Capture the cell that displays the provided text and extract its (x, y) central coordinate. 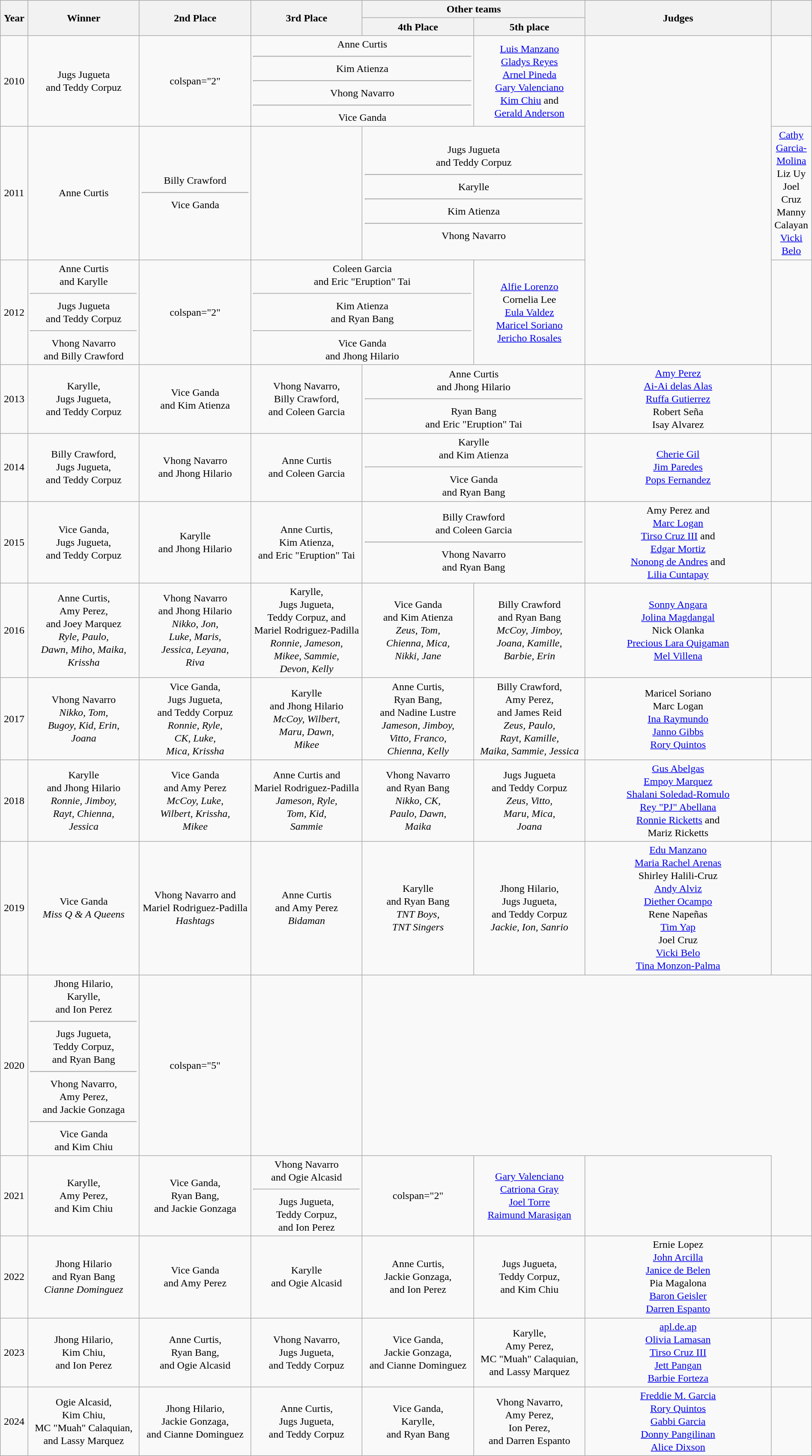
2019 (15, 908)
2016 (15, 631)
Vice Ganda and Kim Atienza (195, 399)
Karylle and Kim AtienzaVice Ganda and Ryan Bang (474, 467)
2024 (15, 1421)
2022 (15, 1277)
Anne Curtis and Jhong HilarioRyan Bangand Eric "Eruption" Tai (474, 399)
Judges (678, 18)
Karylleand Jhong HilarioRonnie, Jimboy,Rayt, Chienna,Jessica (84, 800)
Coleen Garciaand Eric "Eruption" TaiKim Atienzaand Ryan BangVice Ganda and Jhong Hilario (362, 312)
Vhong Navarroand Ryan BangNikko, CK,Paulo, Dawn,Maika (418, 800)
Vice Ganda,Jackie Gonzaga,and Cianne Dominguez (418, 1353)
Jhong Hilarioand Ryan BangCianne Dominguez (84, 1277)
2nd Place (195, 18)
Billy Crawfordand Coleen GarciaVhong Navarroand Ryan Bang (474, 542)
Maricel SorianoMarc LoganIna RaymundoJanno GibbsRory Quintos (678, 719)
Alfie LorenzoCornelia LeeEula ValdezMaricel SorianoJericho Rosales (529, 312)
Sonny AngaraJolina MagdangalNick OlankaPrecious Lara QuigamanMel Villena (678, 631)
Freddie M. GarciaRory QuintosGabbi GarciaDonny PangilinanAlice Dixson (678, 1421)
Karylle,Jugs Jugueta,and Teddy Corpuz (84, 399)
Vice Gandaand Amy Perez (195, 1277)
Anne Curtis,Kim Atienza,and Eric "Eruption" Tai (307, 542)
Edu ManzanoMaria Rachel ArenasShirley Halili-CruzAndy AlvizDiether OcampoRene NapeñasTim YapJoel CruzVicki BeloTina Monzon-Palma (678, 908)
Other teams (474, 9)
Winner (84, 18)
2010 (15, 81)
Jhong Hilario,Jackie Gonzaga,and Cianne Dominguez (195, 1421)
Vice GandaMiss Q & A Queens (84, 908)
2018 (15, 800)
2023 (15, 1353)
Cherie GilJim ParedesPops Fernandez (678, 467)
2020 (15, 1065)
4th Place (418, 27)
Jhong Hilario,Kim Chiu,and Ion Perez (84, 1353)
Year (15, 18)
Karylleand Ryan BangTNT Boys, TNT Singers (418, 908)
Luis ManzanoGladys ReyesArnel PinedaGary ValencianoKim Chiu andGerald Anderson (529, 81)
Vhong Navarro andMariel Rodriguez-PadillaHashtags (195, 908)
Ogie Alcasid,Kim Chiu,MC "Muah" Calaquian,and Lassy Marquez (84, 1421)
Gary ValencianoCatriona GrayJoel TorreRaimund Marasigan (529, 1196)
Anne Curtis,Jugs Jugueta,and Teddy Corpuz (307, 1421)
Jugs Juguetaand Teddy CorpuzZeus, Vitto,Maru, Mica, Joana (529, 800)
Vice Ganda,Jugs Jugueta,and Teddy CorpuzRonnie, Ryle,CK, Luke,Mica, Krissha (195, 719)
Billy Crawford,Jugs Jugueta,and Teddy Corpuz (84, 467)
Vice Ganda,Karylle,and Ryan Bang (418, 1421)
2014 (15, 467)
Vhong Navarroand Jhong HilarioNikko, Jon,Luke, Maris,Jessica, Leyana,Riva (195, 631)
Karylle,Amy Perez,and Kim Chiu (84, 1196)
Vice Gandaand Kim AtienzaZeus, Tom,Chienna, Mica,Nikki, Jane (418, 631)
Vice Ganda,Jugs Jugueta,and Teddy Corpuz (84, 542)
Karylleand Jhong Hilario (195, 542)
Jhong Hilario,Jugs Jugueta,and Teddy Corpuz Jackie, Ion, Sanrio (529, 908)
Jhong Hilario,Karylle,and Ion PerezJugs Jugueta,Teddy Corpuz,and Ryan BangVhong Navarro,Amy Perez,and Jackie GonzagaVice Gandaand Kim Chiu (84, 1065)
5th place (529, 27)
Anne Curtisand Coleen Garcia (307, 467)
Karylle,Amy Perez,MC "Muah" Calaquian,and Lassy Marquez (529, 1353)
colspan="5" (195, 1065)
Ernie LopezJohn ArcillaJanice de BelenPia MagalonaBaron GeislerDarren Espanto (678, 1277)
Jugs Jugueta and Teddy Corpuz (84, 81)
Vhong Navarroand Jhong Hilario (195, 467)
Anne Curtis,Jackie Gonzaga,and Ion Perez (418, 1277)
Vice Ganda,Ryan Bang,and Jackie Gonzaga (195, 1196)
Billy Crawford,Amy Perez,and James ReidZeus, Paulo,Rayt, Kamille,Maika, Sammie, Jessica (529, 719)
Vhong Navarroand Ogie AlcasidJugs Jugueta,Teddy Corpuz,and Ion Perez (307, 1196)
2011 (15, 193)
Anne Curtis (84, 193)
Karylleand Ogie Alcasid (307, 1277)
Jugs Juguetaand Teddy CorpuzKarylleKim AtienzaVhong Navarro (474, 193)
Vhong Navarro,Amy Perez,Ion Perez,and Darren Espanto (529, 1421)
Amy Perez andMarc LoganTirso Cruz III andEdgar MortizNonong de Andres andLilia Cuntapay (678, 542)
Vice Gandaand Amy PerezMcCoy, Luke,Wilbert, Krissha,Mikee (195, 800)
Vhong NavarroNikko, Tom,Bugoy, Kid, Erin,Joana (84, 719)
Billy CrawfordVice Ganda (195, 193)
2017 (15, 719)
2021 (15, 1196)
Vhong Navarro,Jugs Jugueta,and Teddy Corpuz (307, 1353)
Anne Curtis,Ryan Bang,and Ogie Alcasid (195, 1353)
Amy PerezAi-Ai delas AlasRuffa GutierrezRobert SeñaIsay Alvarez (678, 399)
Cathy Garcia-MolinaLiz UyJoel CruzManny CalayanVicki Belo (791, 193)
Jugs Jugueta,Teddy Corpuz,and Kim Chiu (529, 1277)
Karylle,Jugs Jugueta,Teddy Corpuz, andMariel Rodriguez-PadillaRonnie, Jameson,Mikee, Sammie,Devon, Kelly (307, 631)
Billy Crawfordand Ryan BangMcCoy, Jimboy,Joana, Kamille,Barbie, Erin (529, 631)
Karylleand Jhong HilarioMcCoy, Wilbert,Maru, Dawn,Mikee (307, 719)
Anne Curtisand KarylleJugs Juguetaand Teddy CorpuzVhong Navarroand Billy Crawford (84, 312)
Anne Curtis,Amy Perez,and Joey MarquezRyle, Paulo,Dawn, Miho, Maika,Krissha (84, 631)
Anne CurtisKim AtienzaVhong NavarroVice Ganda (362, 81)
apl.de.apOlivia LamasanTirso Cruz IIIJett PanganBarbie Forteza (678, 1353)
3rd Place (307, 18)
2015 (15, 542)
Vhong Navarro,Billy Crawford,and Coleen Garcia (307, 399)
Anne Curtisand Amy PerezBidaman (307, 908)
Anne Curtis,Ryan Bang,and Nadine LustreJameson, Jimboy,Vitto, Franco,Chienna, Kelly (418, 719)
2013 (15, 399)
Anne Curtis and Mariel Rodriguez-PadillaJameson, Ryle,Tom, Kid,Sammie (307, 800)
Gus AbelgasEmpoy MarquezShalani Soledad-RomuloRey "PJ" AbellanaRonnie Ricketts andMariz Ricketts (678, 800)
2012 (15, 312)
